Pinpoint the cell where the given text exists, returning its [X, Y] midpoint coordinate. 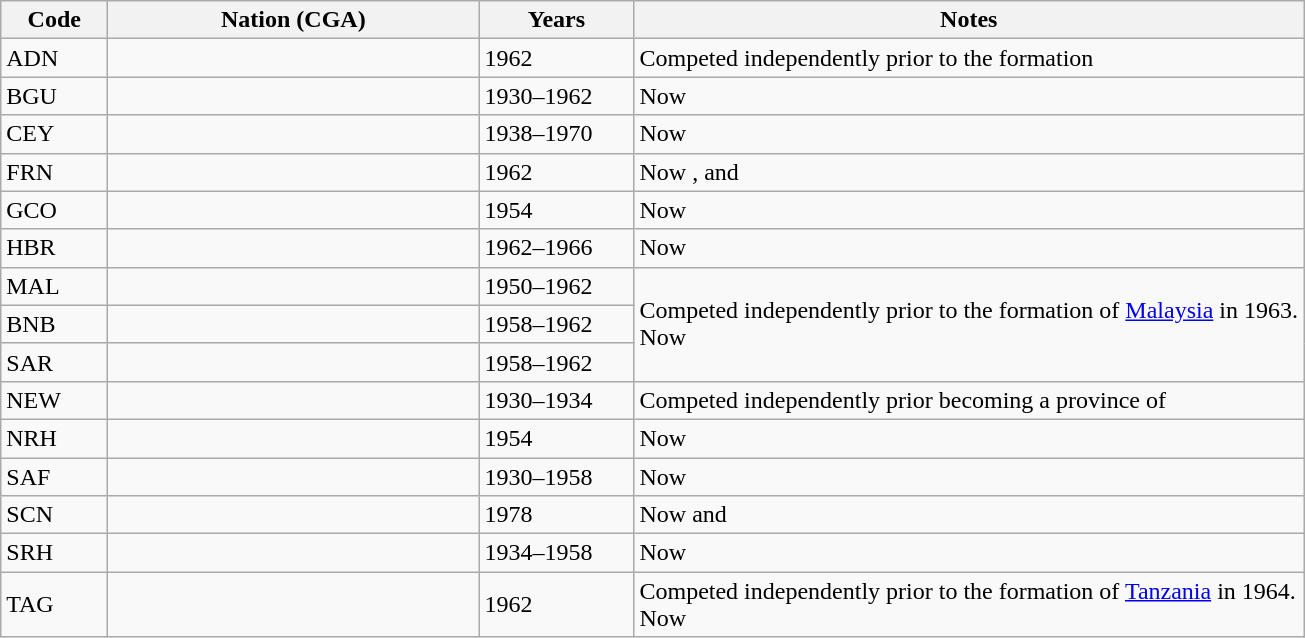
Competed independently prior to the formation [969, 58]
MAL [54, 286]
1930–1962 [556, 96]
TAG [54, 604]
FRN [54, 172]
BGU [54, 96]
HBR [54, 248]
1930–1958 [556, 477]
SCN [54, 515]
NEW [54, 400]
SAR [54, 362]
SAF [54, 477]
1934–1958 [556, 553]
ADN [54, 58]
BNB [54, 324]
Now and [969, 515]
1930–1934 [556, 400]
Nation (CGA) [294, 20]
NRH [54, 438]
SRH [54, 553]
Years [556, 20]
1938–1970 [556, 134]
Competed independently prior to the formation of Tanzania in 1964.Now [969, 604]
1950–1962 [556, 286]
Now , and [969, 172]
Code [54, 20]
GCO [54, 210]
1962–1966 [556, 248]
Competed independently prior becoming a province of [969, 400]
CEY [54, 134]
Competed independently prior to the formation of Malaysia in 1963.Now [969, 324]
Notes [969, 20]
1978 [556, 515]
